Identify which cell holds the provided text, then report its (X, Y) central coordinate. 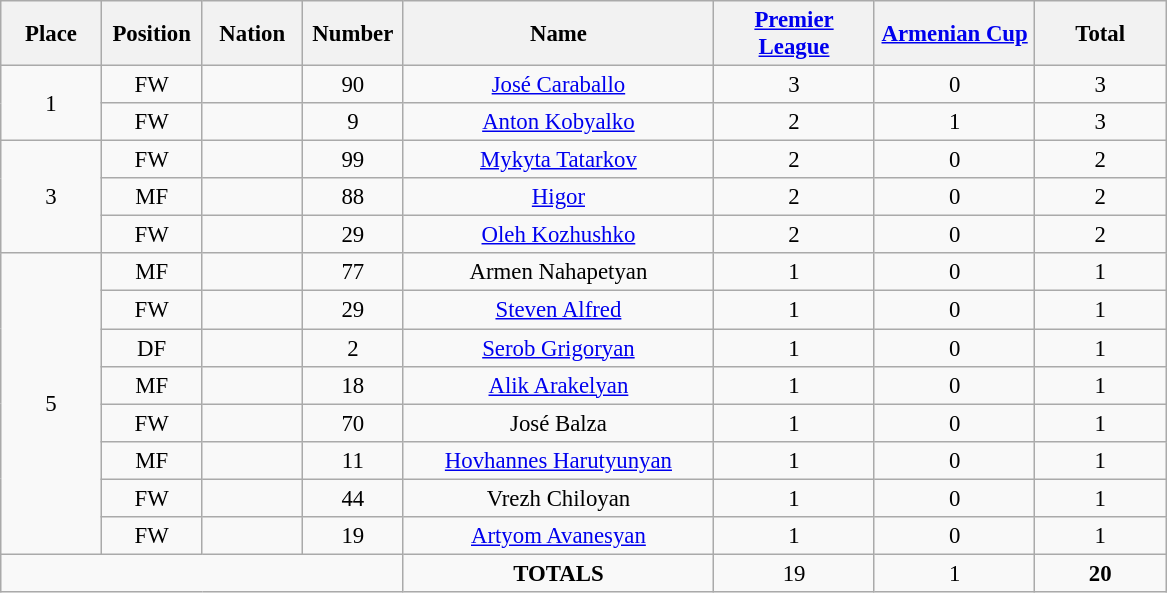
9 (354, 122)
Nation (252, 34)
Number (354, 34)
18 (354, 385)
Higor (558, 197)
Alik Arakelyan (558, 385)
44 (354, 498)
TOTALS (558, 573)
Artyom Avanesyan (558, 536)
Total (1100, 34)
20 (1100, 573)
70 (354, 423)
Premier League (794, 34)
Place (52, 34)
Anton Kobyalko (558, 122)
77 (354, 273)
Oleh Kozhushko (558, 235)
Mykyta Tatarkov (558, 160)
99 (354, 160)
Hovhannes Harutyunyan (558, 460)
DF (152, 348)
Vrezh Chiloyan (558, 498)
Serob Grigoryan (558, 348)
Armen Nahapetyan (558, 273)
Armenian Cup (954, 34)
11 (354, 460)
5 (52, 404)
90 (354, 85)
88 (354, 197)
Name (558, 34)
Position (152, 34)
Steven Alfred (558, 310)
José Balza (558, 423)
José Caraballo (558, 85)
